Extract the (x, y) coordinate from the center of the cell holding the provided text.  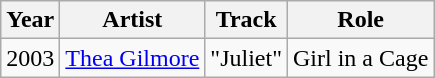
Girl in a Cage (360, 58)
Year (30, 20)
Thea Gilmore (132, 58)
Artist (132, 20)
2003 (30, 58)
"Juliet" (246, 58)
Role (360, 20)
Track (246, 20)
